Return the (X, Y) coordinate for the center point of the cell that contains the specified text.  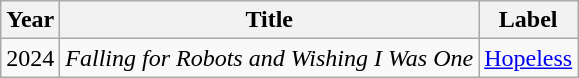
Year (30, 20)
Hopeless (528, 58)
Title (270, 20)
2024 (30, 58)
Falling for Robots and Wishing I Was One (270, 58)
Label (528, 20)
